Identify which cell holds the provided text, then report its [X, Y] central coordinate. 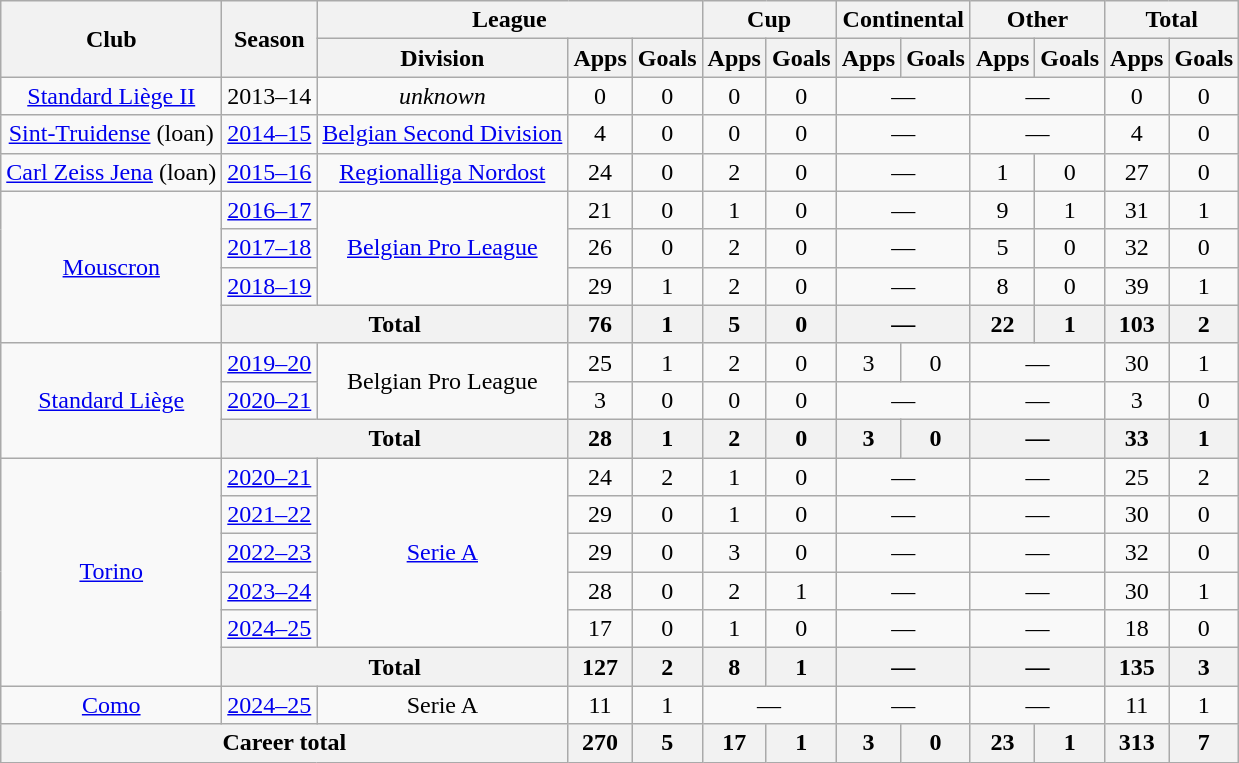
Como [112, 705]
Regionalliga Nordost [442, 172]
27 [1137, 172]
Club [112, 39]
135 [1137, 667]
Sint-Truidense (loan) [112, 134]
18 [1137, 629]
39 [1137, 286]
26 [600, 248]
2014–15 [270, 134]
2013–14 [270, 96]
33 [1137, 438]
2018–19 [270, 286]
2022–23 [270, 553]
Torino [112, 572]
Career total [284, 743]
7 [1204, 743]
23 [1002, 743]
31 [1137, 210]
2021–22 [270, 515]
Belgian Second Division [442, 134]
313 [1137, 743]
Mouscron [112, 267]
22 [1002, 324]
Division [442, 58]
2015–16 [270, 172]
Carl Zeiss Jena (loan) [112, 172]
unknown [442, 96]
103 [1137, 324]
21 [600, 210]
2023–24 [270, 591]
Other [1037, 20]
127 [600, 667]
2017–18 [270, 248]
Standard Liège [112, 400]
Season [270, 39]
9 [1002, 210]
Continental [903, 20]
League [510, 20]
Cup [769, 20]
2016–17 [270, 210]
2019–20 [270, 362]
Standard Liège II [112, 96]
270 [600, 743]
76 [600, 324]
